Scan for the cell matching the given text and deliver its (X, Y) coordinate at center. 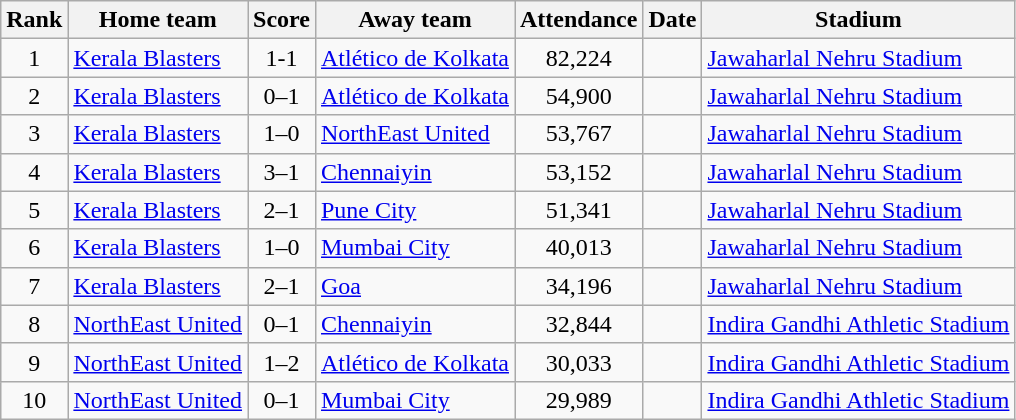
Rank (34, 20)
Stadium (858, 20)
40,013 (578, 248)
6 (34, 248)
3 (34, 134)
51,341 (578, 210)
3–1 (282, 172)
10 (34, 400)
32,844 (578, 324)
54,900 (578, 96)
2 (34, 96)
30,033 (578, 362)
1-1 (282, 58)
1 (34, 58)
1–2 (282, 362)
Home team (158, 20)
9 (34, 362)
7 (34, 286)
Away team (414, 20)
Date (672, 20)
4 (34, 172)
Attendance (578, 20)
29,989 (578, 400)
5 (34, 210)
53,152 (578, 172)
34,196 (578, 286)
Goa (414, 286)
Pune City (414, 210)
Score (282, 20)
82,224 (578, 58)
53,767 (578, 134)
8 (34, 324)
